Extract the (x, y) coordinate from the center of the cell holding the provided text.  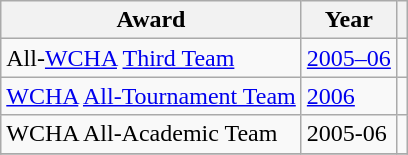
2006 (348, 96)
WCHA All-Tournament Team (152, 96)
Year (348, 20)
2005-06 (348, 134)
WCHA All-Academic Team (152, 134)
2005–06 (348, 58)
Award (152, 20)
All-WCHA Third Team (152, 58)
